Return (X, Y) of the center of cell containing provided text 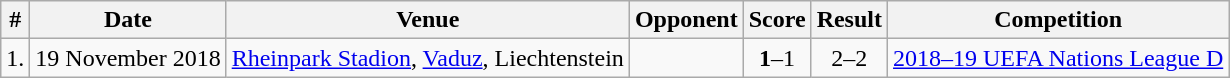
1–1 (777, 58)
Date (128, 20)
Result (849, 20)
Venue (428, 20)
19 November 2018 (128, 58)
1. (16, 58)
2–2 (849, 58)
# (16, 20)
Opponent (686, 20)
2018–19 UEFA Nations League D (1058, 58)
Score (777, 20)
Rheinpark Stadion, Vaduz, Liechtenstein (428, 58)
Competition (1058, 20)
